For the text-containing cell, return its midpoint in [x, y] coordinate format. 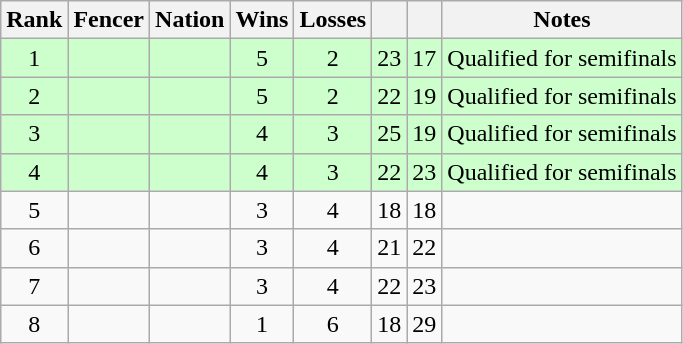
29 [424, 324]
8 [34, 324]
25 [390, 134]
17 [424, 58]
21 [390, 248]
Fencer [109, 20]
Rank [34, 20]
Nation [190, 20]
Notes [562, 20]
7 [34, 286]
Losses [333, 20]
Wins [262, 20]
